Locate the cell with the specified text and output its [X, Y] center coordinate. 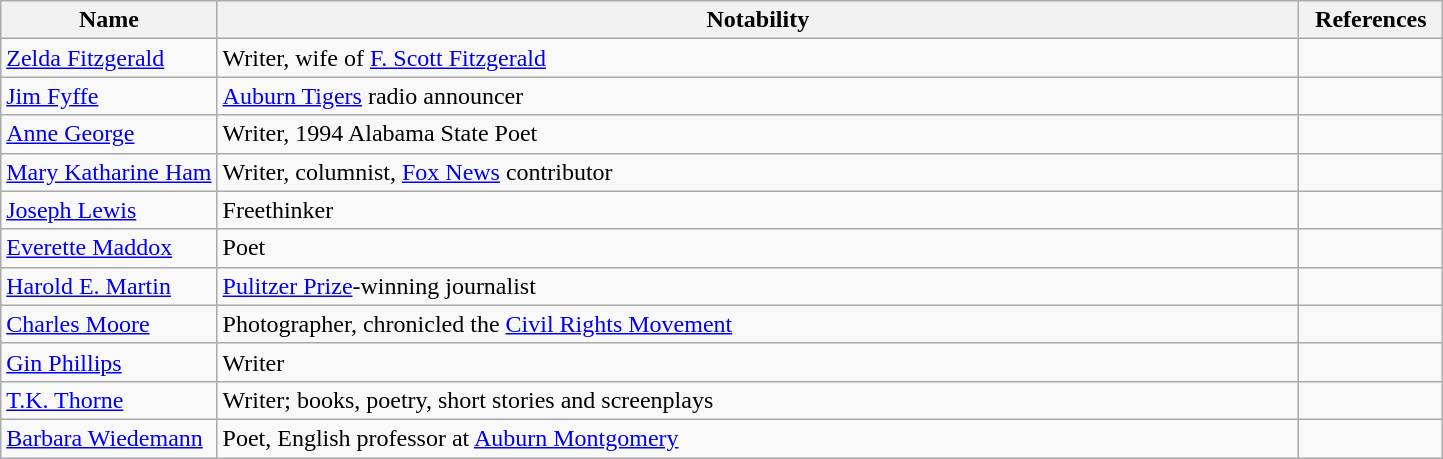
Photographer, chronicled the Civil Rights Movement [758, 324]
Everette Maddox [109, 248]
References [1371, 20]
Barbara Wiedemann [109, 438]
Jim Fyffe [109, 96]
Gin Phillips [109, 362]
Name [109, 20]
Poet [758, 248]
Mary Katharine Ham [109, 172]
Charles Moore [109, 324]
Joseph Lewis [109, 210]
Poet, English professor at Auburn Montgomery [758, 438]
Pulitzer Prize-winning journalist [758, 286]
Anne George [109, 134]
Freethinker [758, 210]
Writer [758, 362]
T.K. Thorne [109, 400]
Harold E. Martin [109, 286]
Auburn Tigers radio announcer [758, 96]
Writer; books, poetry, short stories and screenplays [758, 400]
Writer, columnist, Fox News contributor [758, 172]
Writer, 1994 Alabama State Poet [758, 134]
Zelda Fitzgerald [109, 58]
Writer, wife of F. Scott Fitzgerald [758, 58]
Notability [758, 20]
